Extract the [x, y] coordinate from the center of the cell holding the provided text.  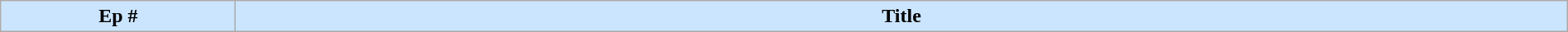
Ep # [118, 16]
Title [901, 16]
